Provide the [X, Y] coordinate of the cell's center where the given text is located.  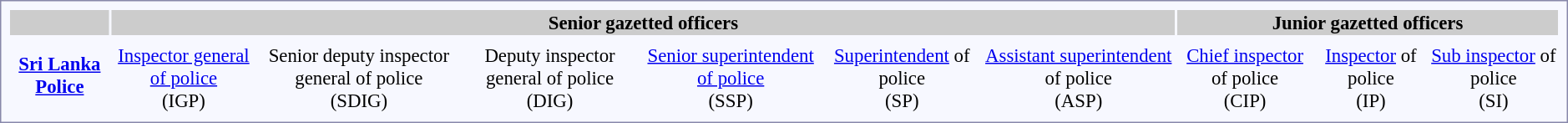
Inspector general of police(IGP) [184, 78]
Deputy inspector general of police(DIG) [550, 78]
Inspector of police(IP) [1371, 78]
Junior gazetted officers [1368, 23]
Chief inspector of police(CIP) [1245, 78]
Senior gazetted officers [643, 23]
Senior deputy inspector general of police(SDIG) [359, 78]
Superintendent of police(SP) [902, 78]
Senior superintendent of police(SSP) [731, 78]
Sri Lanka Police [60, 75]
Sub inspector of police(SI) [1494, 78]
Assistant superintendent of police(ASP) [1079, 78]
